From the cell containing the given text, extract its center point as (x, y) coordinate. 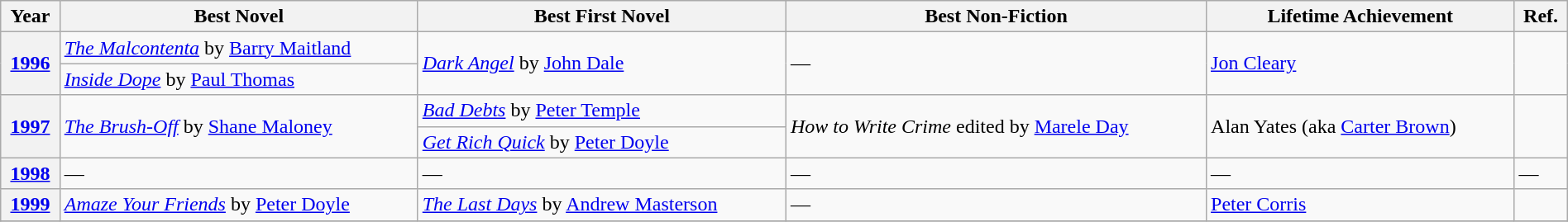
How to Write Crime edited by Marele Day (996, 126)
The Last Days by Andrew Masterson (602, 205)
Get Rich Quick by Peter Doyle (602, 142)
Year (30, 17)
1999 (30, 205)
Inside Dope by Paul Thomas (238, 79)
Dark Angel by John Dale (602, 64)
1998 (30, 173)
Best First Novel (602, 17)
Peter Corris (1360, 205)
Lifetime Achievement (1360, 17)
1996 (30, 64)
Amaze Your Friends by Peter Doyle (238, 205)
1997 (30, 126)
The Brush-Off by Shane Maloney (238, 126)
Best Non-Fiction (996, 17)
The Malcontenta by Barry Maitland (238, 48)
Bad Debts by Peter Temple (602, 111)
Jon Cleary (1360, 64)
Best Novel (238, 17)
Alan Yates (aka Carter Brown) (1360, 126)
Ref. (1541, 17)
